For the text-containing cell, return its midpoint in [x, y] coordinate format. 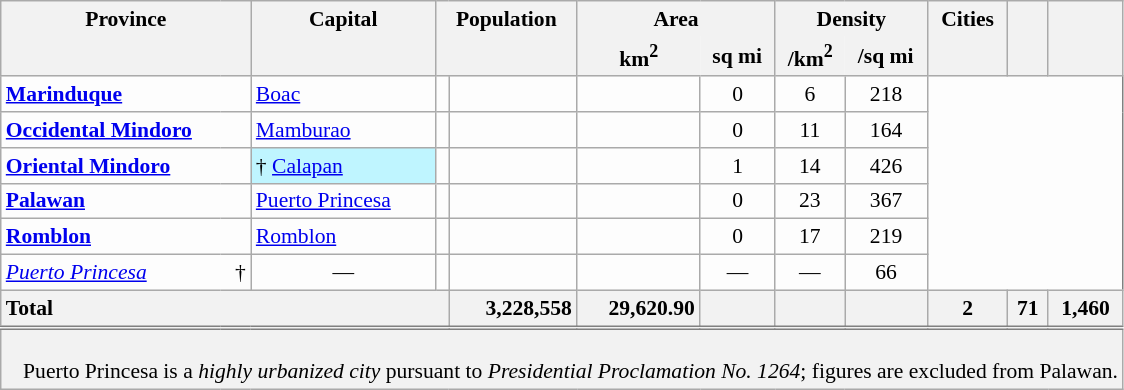
14 [810, 166]
3,228,558 [513, 308]
Population [506, 18]
Capital [344, 18]
218 [886, 95]
66 [886, 273]
71 [1028, 308]
km2 [638, 56]
Density [851, 18]
Boac [344, 95]
2 [968, 308]
164 [886, 130]
367 [886, 201]
/sq mi [886, 56]
Cities [968, 18]
Oriental Mindoro [126, 166]
1 [738, 166]
29,620.90 [638, 308]
Occidental Mindoro [126, 130]
Mamburao [344, 130]
Marinduque [126, 95]
sq mi [738, 56]
† [236, 273]
Total [225, 308]
23 [810, 201]
Area [676, 18]
17 [810, 237]
6 [810, 95]
Province [126, 18]
219 [886, 237]
1,460 [1086, 308]
Palawan [126, 201]
/km2 [810, 56]
Puerto Princesa is a highly urbanized city pursuant to Presidential Proclamation No. 1264; figures are excluded from Palawan. [562, 358]
11 [810, 130]
† Calapan [344, 166]
426 [886, 166]
